Capture the cell that displays the provided text and extract its (X, Y) central coordinate. 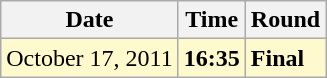
16:35 (212, 58)
Time (212, 20)
Round (285, 20)
Final (285, 58)
Date (90, 20)
October 17, 2011 (90, 58)
